Pinpoint the cell where the given text exists, returning its (x, y) midpoint coordinate. 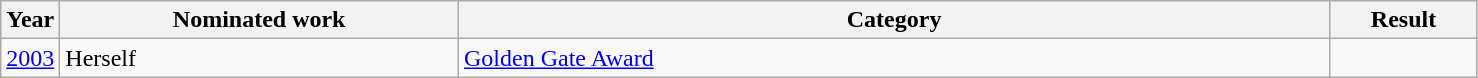
Category (894, 20)
Result (1404, 20)
Year (30, 20)
2003 (30, 58)
Golden Gate Award (894, 58)
Herself (260, 58)
Nominated work (260, 20)
